Find where the given text appears and provide that cell's center as [X, Y] coordinate. 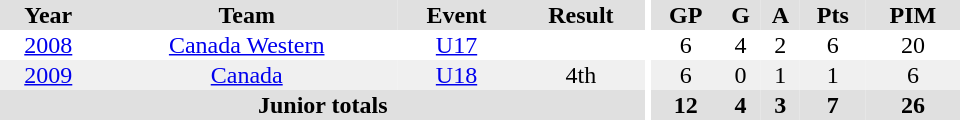
Result [580, 15]
Canada Western [247, 45]
Pts [833, 15]
PIM [913, 15]
GP [686, 15]
2009 [48, 75]
7 [833, 105]
Event [456, 15]
Canada [247, 75]
26 [913, 105]
20 [913, 45]
0 [740, 75]
G [740, 15]
2 [780, 45]
A [780, 15]
U18 [456, 75]
Year [48, 15]
Junior totals [323, 105]
U17 [456, 45]
Team [247, 15]
3 [780, 105]
4th [580, 75]
12 [686, 105]
2008 [48, 45]
